Extract the (x, y) coordinate from the center of the cell holding the provided text.  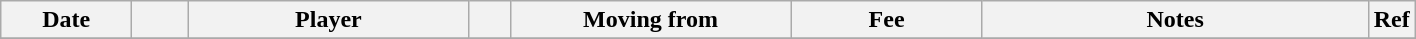
Date (66, 20)
Player (328, 20)
Fee (886, 20)
Ref (1392, 20)
Moving from (650, 20)
Notes (1175, 20)
